Identify which cell holds the provided text, then report its [x, y] central coordinate. 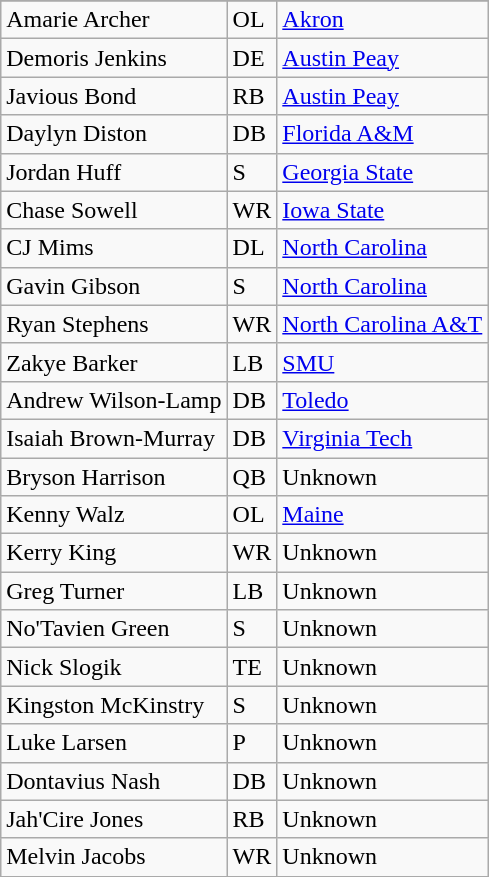
Florida A&M [382, 134]
Luke Larsen [114, 743]
P [252, 743]
Maine [382, 515]
Nick Slogik [114, 667]
North Carolina A&T [382, 324]
Kerry King [114, 553]
No'Tavien Green [114, 629]
Greg Turner [114, 591]
Javious Bond [114, 96]
Ryan Stephens [114, 324]
Andrew Wilson-Lamp [114, 400]
Jordan Huff [114, 172]
Georgia State [382, 172]
Kingston McKinstry [114, 705]
Akron [382, 20]
DL [252, 248]
Toledo [382, 400]
Bryson Harrison [114, 477]
Iowa State [382, 210]
QB [252, 477]
CJ Mims [114, 248]
Virginia Tech [382, 438]
Kenny Walz [114, 515]
SMU [382, 362]
Daylyn Diston [114, 134]
TE [252, 667]
Demoris Jenkins [114, 58]
Isaiah Brown-Murray [114, 438]
Chase Sowell [114, 210]
Amarie Archer [114, 20]
Gavin Gibson [114, 286]
Jah'Cire Jones [114, 819]
Dontavius Nash [114, 781]
Zakye Barker [114, 362]
DE [252, 58]
Melvin Jacobs [114, 857]
